From the cell containing the given text, extract its center point as (x, y) coordinate. 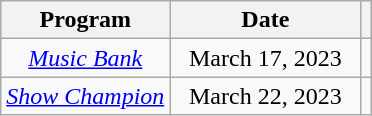
Date (266, 20)
Program (86, 20)
March 17, 2023 (266, 58)
March 22, 2023 (266, 96)
Music Bank (86, 58)
Show Champion (86, 96)
